For the text-containing cell, return its midpoint in (X, Y) coordinate format. 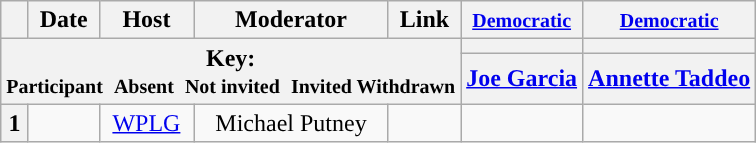
Joe Garcia (522, 78)
Key: Participant Absent Not invited Invited Withdrawn (231, 72)
1 (15, 123)
Host (146, 20)
Link (424, 20)
Michael Putney (291, 123)
WPLG (146, 123)
Date (64, 20)
Annette Taddeo (670, 78)
Moderator (291, 20)
